Identify which cell holds the provided text, then report its (X, Y) central coordinate. 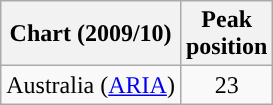
23 (226, 85)
Australia (ARIA) (91, 85)
Chart (2009/10) (91, 34)
Peakposition (226, 34)
